Return the (x, y) coordinate for the center point of the cell that contains the specified text.  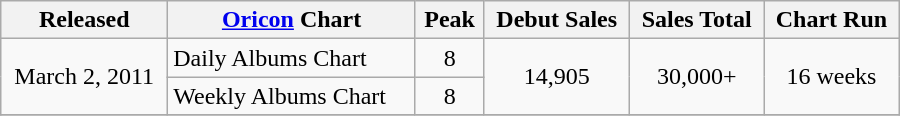
Released (84, 20)
Daily Albums Chart (292, 58)
14,905 (557, 77)
16 weeks (832, 77)
March 2, 2011 (84, 77)
Peak (449, 20)
Chart Run (832, 20)
Oricon Chart (292, 20)
Sales Total (697, 20)
30,000+ (697, 77)
Debut Sales (557, 20)
Weekly Albums Chart (292, 96)
